Determine the (x, y) coordinate at the center of the cell enclosing the given text.  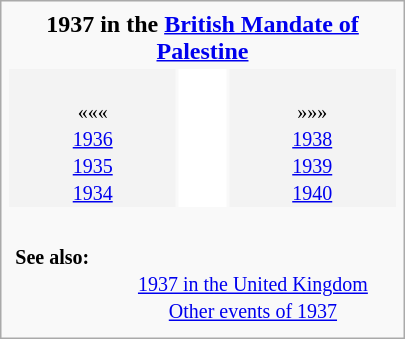
1937 in the British Mandate of Palestine (202, 38)
See also: (60, 284)
»»»193819391940 (312, 138)
«««193619351934 (92, 138)
See also: 1937 in the United KingdomOther events of 1937 (202, 270)
1937 in the United KingdomOther events of 1937 (254, 284)
